Identify which cell holds the provided text, then report its [x, y] central coordinate. 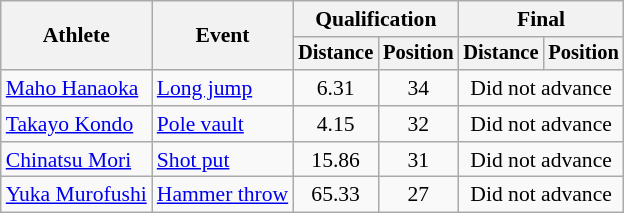
Shot put [222, 160]
4.15 [336, 124]
Event [222, 36]
31 [418, 160]
15.86 [336, 160]
34 [418, 88]
Pole vault [222, 124]
Final [540, 19]
Chinatsu Mori [76, 160]
Long jump [222, 88]
Athlete [76, 36]
Yuka Murofushi [76, 195]
Maho Hanaoka [76, 88]
27 [418, 195]
32 [418, 124]
6.31 [336, 88]
65.33 [336, 195]
Qualification [376, 19]
Takayo Kondo [76, 124]
Hammer throw [222, 195]
